Find where the given text appears and provide that cell's center as [X, Y] coordinate. 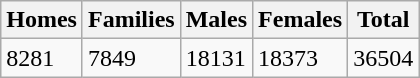
Families [131, 20]
18373 [300, 58]
Homes [42, 20]
Males [216, 20]
7849 [131, 58]
8281 [42, 58]
Total [384, 20]
Females [300, 20]
36504 [384, 58]
18131 [216, 58]
